Determine the [x, y] coordinate at the center of the cell enclosing the given text.  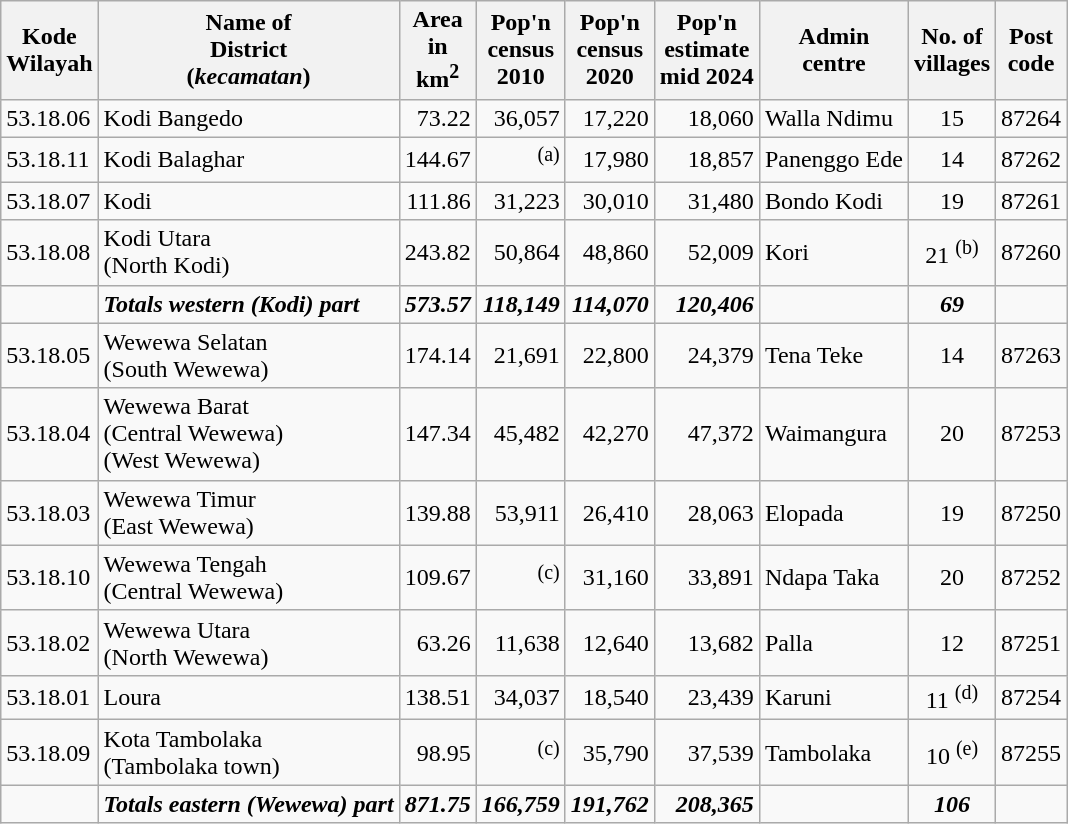
243.82 [438, 252]
118,149 [520, 304]
31,480 [706, 201]
63.26 [438, 642]
30,010 [610, 201]
Name ofDistrict(kecamatan) [248, 50]
42,270 [610, 434]
Elopada [834, 512]
53.18.01 [50, 698]
48,860 [610, 252]
191,762 [610, 804]
Pop'nestimatemid 2024 [706, 50]
Loura [248, 698]
22,800 [610, 356]
33,891 [706, 578]
23,439 [706, 698]
34,037 [520, 698]
573.57 [438, 304]
Wewewa Tengah (Central Wewewa) [248, 578]
Walla Ndimu [834, 118]
53.18.06 [50, 118]
111.86 [438, 201]
Pop'ncensus2010 [520, 50]
21,691 [520, 356]
109.67 [438, 578]
139.88 [438, 512]
17,980 [610, 160]
87263 [1032, 356]
87262 [1032, 160]
37,539 [706, 752]
Tena Teke [834, 356]
53.18.04 [50, 434]
28,063 [706, 512]
87260 [1032, 252]
10 (e) [952, 752]
120,406 [706, 304]
87251 [1032, 642]
871.75 [438, 804]
Kodi Utara (North Kodi) [248, 252]
Ndapa Taka [834, 578]
Tambolaka [834, 752]
31,223 [520, 201]
87264 [1032, 118]
138.51 [438, 698]
35,790 [610, 752]
Admin centre [834, 50]
12 [952, 642]
Wewewa Utara (North Wewewa) [248, 642]
53,911 [520, 512]
Palla [834, 642]
174.14 [438, 356]
17,220 [610, 118]
208,365 [706, 804]
Kodi Bangedo [248, 118]
18,540 [610, 698]
15 [952, 118]
Bondo Kodi [834, 201]
31,160 [610, 578]
53.18.08 [50, 252]
Wewewa Timur (East Wewewa) [248, 512]
Kodi Balaghar [248, 160]
Wewewa Barat (Central Wewewa) (West Wewewa) [248, 434]
147.34 [438, 434]
87252 [1032, 578]
Kota Tambolaka (Tambolaka town) [248, 752]
87255 [1032, 752]
106 [952, 804]
24,379 [706, 356]
Karuni [834, 698]
Totals western (Kodi) part [248, 304]
Kori [834, 252]
87253 [1032, 434]
21 (b) [952, 252]
12,640 [610, 642]
36,057 [520, 118]
98.95 [438, 752]
144.67 [438, 160]
47,372 [706, 434]
73.22 [438, 118]
(a) [520, 160]
53.18.03 [50, 512]
No. ofvillages [952, 50]
13,682 [706, 642]
53.18.10 [50, 578]
KodeWilayah [50, 50]
Panenggo Ede [834, 160]
53.18.05 [50, 356]
45,482 [520, 434]
Totals eastern (Wewewa) part [248, 804]
53.18.02 [50, 642]
87254 [1032, 698]
18,060 [706, 118]
Kodi [248, 201]
Pop'ncensus2020 [610, 50]
Wewewa Selatan (South Wewewa) [248, 356]
53.18.09 [50, 752]
26,410 [610, 512]
53.18.11 [50, 160]
52,009 [706, 252]
50,864 [520, 252]
166,759 [520, 804]
53.18.07 [50, 201]
11,638 [520, 642]
87250 [1032, 512]
Area inkm2 [438, 50]
69 [952, 304]
Waimangura [834, 434]
11 (d) [952, 698]
18,857 [706, 160]
87261 [1032, 201]
114,070 [610, 304]
Postcode [1032, 50]
